Pinpoint the cell where the given text exists, returning its (X, Y) midpoint coordinate. 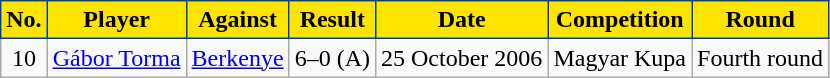
Competition (620, 20)
Magyar Kupa (620, 58)
No. (24, 20)
Player (116, 20)
Round (760, 20)
10 (24, 58)
Gábor Torma (116, 58)
Date (461, 20)
6–0 (A) (332, 58)
Result (332, 20)
Berkenye (238, 58)
25 October 2006 (461, 58)
Against (238, 20)
Fourth round (760, 58)
